Determine the (X, Y) coordinate at the center of the cell enclosing the given text.  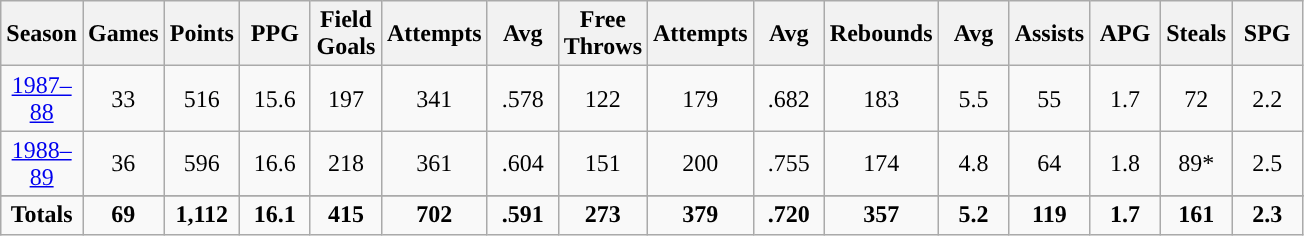
Rebounds (881, 34)
15.6 (274, 98)
2.3 (1268, 215)
55 (1049, 98)
1.8 (1126, 164)
197 (346, 98)
218 (346, 164)
702 (434, 215)
357 (881, 215)
16.1 (274, 215)
273 (602, 215)
Points (202, 34)
161 (1196, 215)
122 (602, 98)
69 (123, 215)
1987–88 (42, 98)
200 (701, 164)
Games (123, 34)
Assists (1049, 34)
1,112 (202, 215)
Totals (42, 215)
16.6 (274, 164)
183 (881, 98)
2.2 (1268, 98)
5.2 (974, 215)
5.5 (974, 98)
Free Throws (602, 34)
119 (1049, 215)
36 (123, 164)
SPG (1268, 34)
341 (434, 98)
Field Goals (346, 34)
179 (701, 98)
.591 (522, 215)
64 (1049, 164)
596 (202, 164)
.604 (522, 164)
33 (123, 98)
174 (881, 164)
361 (434, 164)
Steals (1196, 34)
.578 (522, 98)
1988–89 (42, 164)
516 (202, 98)
89* (1196, 164)
151 (602, 164)
.755 (788, 164)
379 (701, 215)
415 (346, 215)
PPG (274, 34)
2.5 (1268, 164)
4.8 (974, 164)
.682 (788, 98)
72 (1196, 98)
Season (42, 34)
APG (1126, 34)
.720 (788, 215)
